Find where the given text appears and provide that cell's center as (x, y) coordinate. 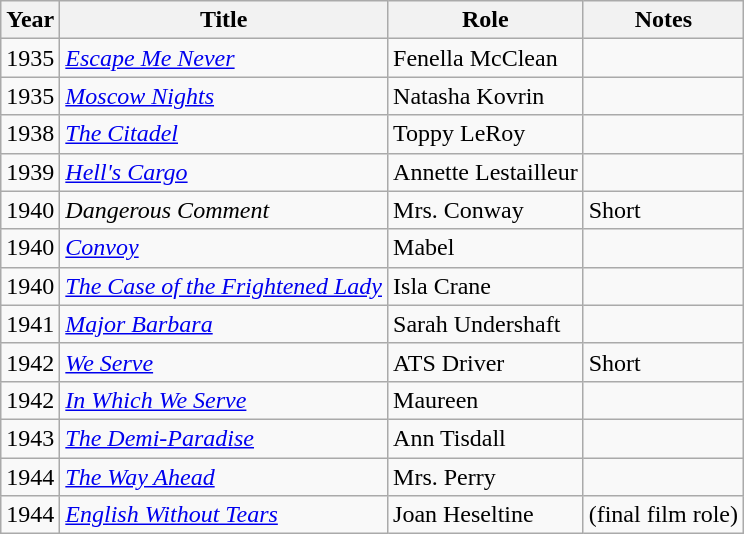
Sarah Undershaft (486, 324)
The Demi-Paradise (224, 438)
The Case of the Frightened Lady (224, 286)
The Way Ahead (224, 477)
ATS Driver (486, 362)
Year (30, 20)
1938 (30, 134)
Annette Lestailleur (486, 172)
English Without Tears (224, 515)
Moscow Nights (224, 96)
Ann Tisdall (486, 438)
Fenella McClean (486, 58)
The Citadel (224, 134)
1941 (30, 324)
Title (224, 20)
Joan Heseltine (486, 515)
We Serve (224, 362)
Escape Me Never (224, 58)
Maureen (486, 400)
1943 (30, 438)
Mrs. Perry (486, 477)
1939 (30, 172)
Hell's Cargo (224, 172)
Major Barbara (224, 324)
Role (486, 20)
Mrs. Conway (486, 210)
In Which We Serve (224, 400)
Isla Crane (486, 286)
Convoy (224, 248)
Dangerous Comment (224, 210)
Natasha Kovrin (486, 96)
Mabel (486, 248)
Toppy LeRoy (486, 134)
(final film role) (663, 515)
Notes (663, 20)
